Return [x, y] of the center of cell containing provided text 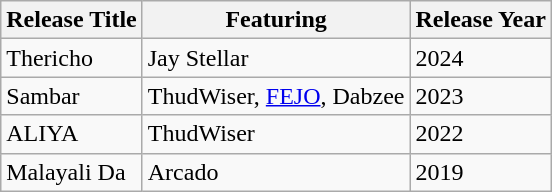
ALIYA [72, 134]
ThudWiser, FEJO, Dabzee [276, 96]
Arcado [276, 172]
Thericho [72, 58]
2019 [480, 172]
Release Title [72, 20]
Release Year [480, 20]
Sambar [72, 96]
ThudWiser [276, 134]
Malayali Da [72, 172]
2023 [480, 96]
Featuring [276, 20]
2024 [480, 58]
2022 [480, 134]
Jay Stellar [276, 58]
